For the text-containing cell, return its midpoint in [X, Y] coordinate format. 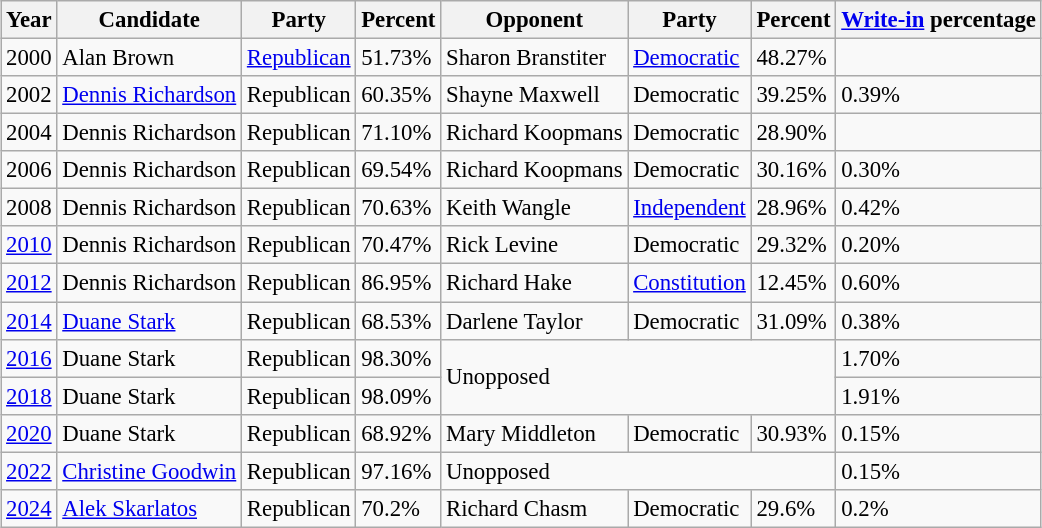
2004 [29, 133]
Opponent [534, 20]
Keith Wangle [534, 208]
2010 [29, 245]
28.96% [794, 208]
70.47% [398, 245]
69.54% [398, 170]
Year [29, 20]
12.45% [794, 283]
98.09% [398, 396]
2018 [29, 396]
2012 [29, 283]
68.92% [398, 433]
30.16% [794, 170]
60.35% [398, 95]
2024 [29, 508]
2006 [29, 170]
30.93% [794, 433]
Richard Chasm [534, 508]
Alan Brown [150, 57]
0.2% [938, 508]
29.32% [794, 245]
2020 [29, 433]
Independent [690, 208]
Christine Goodwin [150, 471]
1.91% [938, 396]
70.63% [398, 208]
29.6% [794, 508]
2008 [29, 208]
31.09% [794, 321]
2000 [29, 57]
0.42% [938, 208]
Candidate [150, 20]
98.30% [398, 358]
Write-in percentage [938, 20]
Sharon Branstiter [534, 57]
Rick Levine [534, 245]
0.39% [938, 95]
2014 [29, 321]
39.25% [794, 95]
68.53% [398, 321]
Constitution [690, 283]
Shayne Maxwell [534, 95]
70.2% [398, 508]
71.10% [398, 133]
2002 [29, 95]
0.38% [938, 321]
2022 [29, 471]
Richard Hake [534, 283]
2016 [29, 358]
97.16% [398, 471]
0.20% [938, 245]
48.27% [794, 57]
86.95% [398, 283]
Darlene Taylor [534, 321]
28.90% [794, 133]
Mary Middleton [534, 433]
Alek Skarlatos [150, 508]
0.60% [938, 283]
51.73% [398, 57]
1.70% [938, 358]
0.30% [938, 170]
